Scan for the cell matching the given text and deliver its [X, Y] coordinate at center. 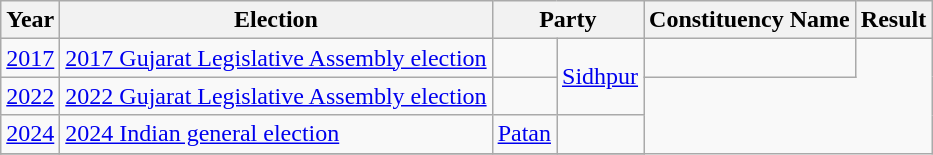
2024 [30, 134]
Sidhpur [600, 77]
Election [276, 20]
2022 [30, 96]
2022 Gujarat Legislative Assembly election [276, 96]
2024 Indian general election [276, 134]
Constituency Name [750, 20]
Year [30, 20]
Party [568, 20]
Patan [524, 134]
2017 Gujarat Legislative Assembly election [276, 58]
Result [893, 20]
2017 [30, 58]
